Detect which cell encompasses the target text, then output its (X, Y) center coordinate. 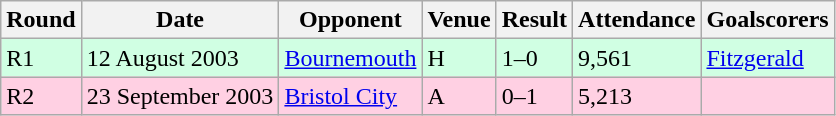
R1 (41, 58)
Opponent (350, 20)
1–0 (534, 58)
9,561 (637, 58)
Attendance (637, 20)
12 August 2003 (180, 58)
R2 (41, 96)
0–1 (534, 96)
Round (41, 20)
Bournemouth (350, 58)
23 September 2003 (180, 96)
Fitzgerald (768, 58)
H (459, 58)
A (459, 96)
5,213 (637, 96)
Venue (459, 20)
Bristol City (350, 96)
Result (534, 20)
Goalscorers (768, 20)
Date (180, 20)
